From the cell containing the given text, extract its center point as [x, y] coordinate. 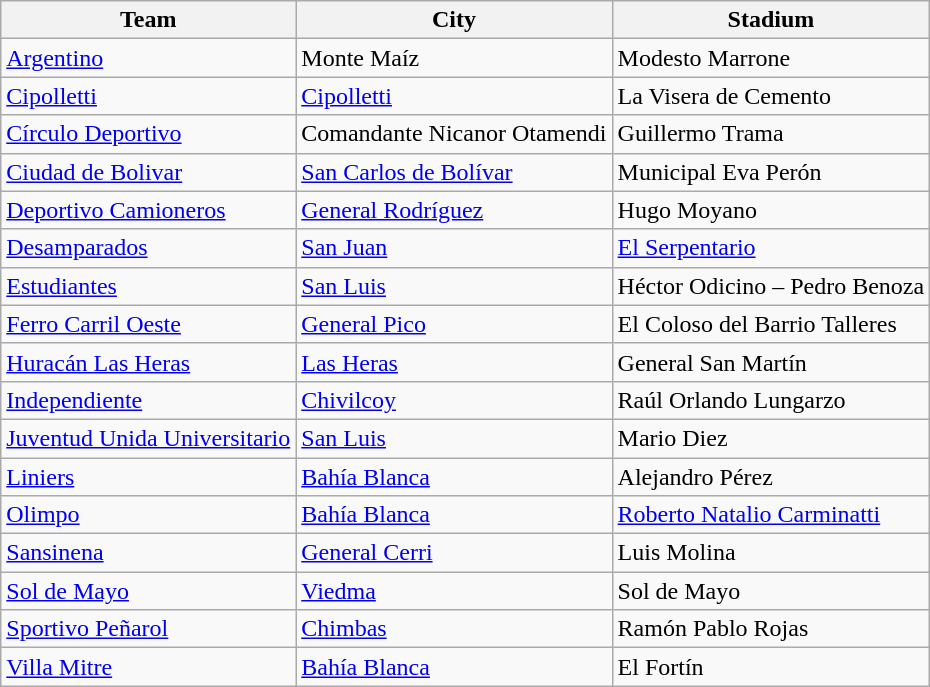
Círculo Deportivo [148, 134]
General San Martín [771, 362]
El Coloso del Barrio Talleres [771, 324]
General Cerri [454, 553]
Monte Maíz [454, 58]
Municipal Eva Perón [771, 172]
Deportivo Camioneros [148, 210]
Guillermo Trama [771, 134]
Ciudad de Bolivar [148, 172]
El Fortín [771, 667]
Viedma [454, 591]
Team [148, 20]
Juventud Unida Universitario [148, 438]
Alejandro Pérez [771, 477]
Sansinena [148, 553]
Las Heras [454, 362]
Mario Diez [771, 438]
Ferro Carril Oeste [148, 324]
Chimbas [454, 629]
San Carlos de Bolívar [454, 172]
Desamparados [148, 248]
Modesto Marrone [771, 58]
Stadium [771, 20]
El Serpentario [771, 248]
Luis Molina [771, 553]
Estudiantes [148, 286]
Villa Mitre [148, 667]
Ramón Pablo Rojas [771, 629]
Huracán Las Heras [148, 362]
Héctor Odicino – Pedro Benoza [771, 286]
Raúl Orlando Lungarzo [771, 400]
Olimpo [148, 515]
La Visera de Cemento [771, 96]
Hugo Moyano [771, 210]
Roberto Natalio Carminatti [771, 515]
General Pico [454, 324]
General Rodríguez [454, 210]
San Juan [454, 248]
Chivilcoy [454, 400]
Argentino [148, 58]
Comandante Nicanor Otamendi [454, 134]
Independiente [148, 400]
City [454, 20]
Liniers [148, 477]
Sportivo Peñarol [148, 629]
